Return the [x, y] coordinate for the center point of the cell that contains the specified text.  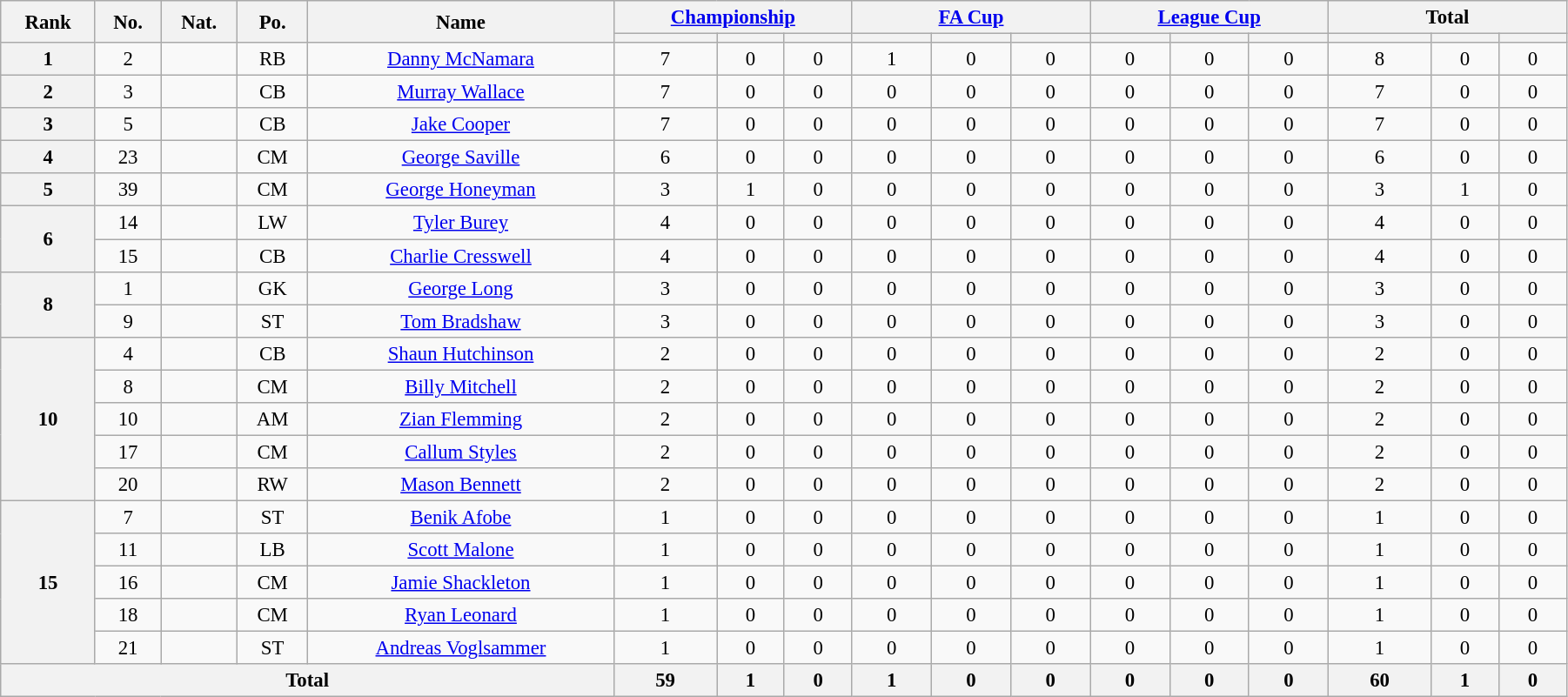
17 [127, 452]
16 [127, 583]
Rank [49, 22]
Ryan Leonard [460, 615]
RW [273, 485]
Tyler Burey [460, 223]
9 [127, 321]
LW [273, 223]
Jamie Shackleton [460, 583]
George Honeyman [460, 191]
Po. [273, 22]
Mason Bennett [460, 485]
RB [273, 59]
Billy Mitchell [460, 386]
Callum Styles [460, 452]
Tom Bradshaw [460, 321]
Charlie Cresswell [460, 256]
League Cup [1210, 17]
Nat. [199, 22]
GK [273, 288]
AM [273, 419]
18 [127, 615]
Murray Wallace [460, 92]
Andreas Voglsammer [460, 648]
Name [460, 22]
60 [1379, 680]
23 [127, 157]
59 [665, 680]
Scott Malone [460, 550]
Benik Afobe [460, 517]
39 [127, 191]
Shaun Hutchinson [460, 353]
21 [127, 648]
11 [127, 550]
No. [127, 22]
14 [127, 223]
LB [273, 550]
Danny McNamara [460, 59]
FA Cup [971, 17]
Jake Cooper [460, 124]
George Long [460, 288]
George Saville [460, 157]
Championship [733, 17]
Zian Flemming [460, 419]
20 [127, 485]
